Extract the (x, y) coordinate from the center of the cell holding the provided text.  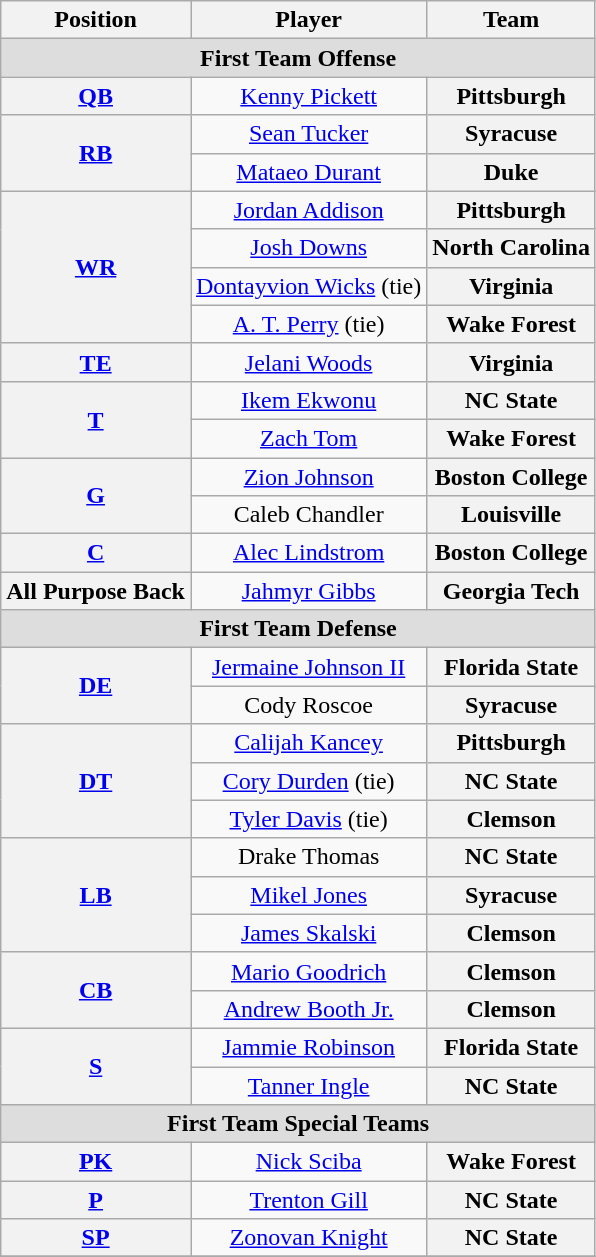
Duke (512, 172)
P (96, 1200)
Jammie Robinson (308, 1047)
James Skalski (308, 933)
CB (96, 990)
QB (96, 96)
Alec Lindstrom (308, 553)
Georgia Tech (512, 591)
North Carolina (512, 248)
S (96, 1066)
Zion Johnson (308, 477)
RB (96, 153)
Tanner Ingle (308, 1085)
Player (308, 20)
All Purpose Back (96, 591)
Cody Roscoe (308, 705)
Sean Tucker (308, 134)
SP (96, 1238)
Jahmyr Gibbs (308, 591)
Mataeo Durant (308, 172)
Calijah Kancey (308, 743)
Nick Sciba (308, 1162)
Louisville (512, 515)
C (96, 553)
Cory Durden (tie) (308, 781)
Ikem Ekwonu (308, 400)
PK (96, 1162)
Josh Downs (308, 248)
LB (96, 895)
T (96, 419)
Andrew Booth Jr. (308, 1009)
Caleb Chandler (308, 515)
Position (96, 20)
Jordan Addison (308, 210)
Zonovan Knight (308, 1238)
Kenny Pickett (308, 96)
Trenton Gill (308, 1200)
DE (96, 686)
Team (512, 20)
Jermaine Johnson II (308, 667)
Drake Thomas (308, 857)
Dontayvion Wicks (tie) (308, 286)
DT (96, 781)
Mario Goodrich (308, 971)
Jelani Woods (308, 362)
First Team Special Teams (298, 1124)
TE (96, 362)
First Team Offense (298, 58)
First Team Defense (298, 629)
Mikel Jones (308, 895)
Zach Tom (308, 438)
Tyler Davis (tie) (308, 819)
WR (96, 267)
A. T. Perry (tie) (308, 324)
G (96, 496)
